Scan for the cell matching the given text and deliver its [X, Y] coordinate at center. 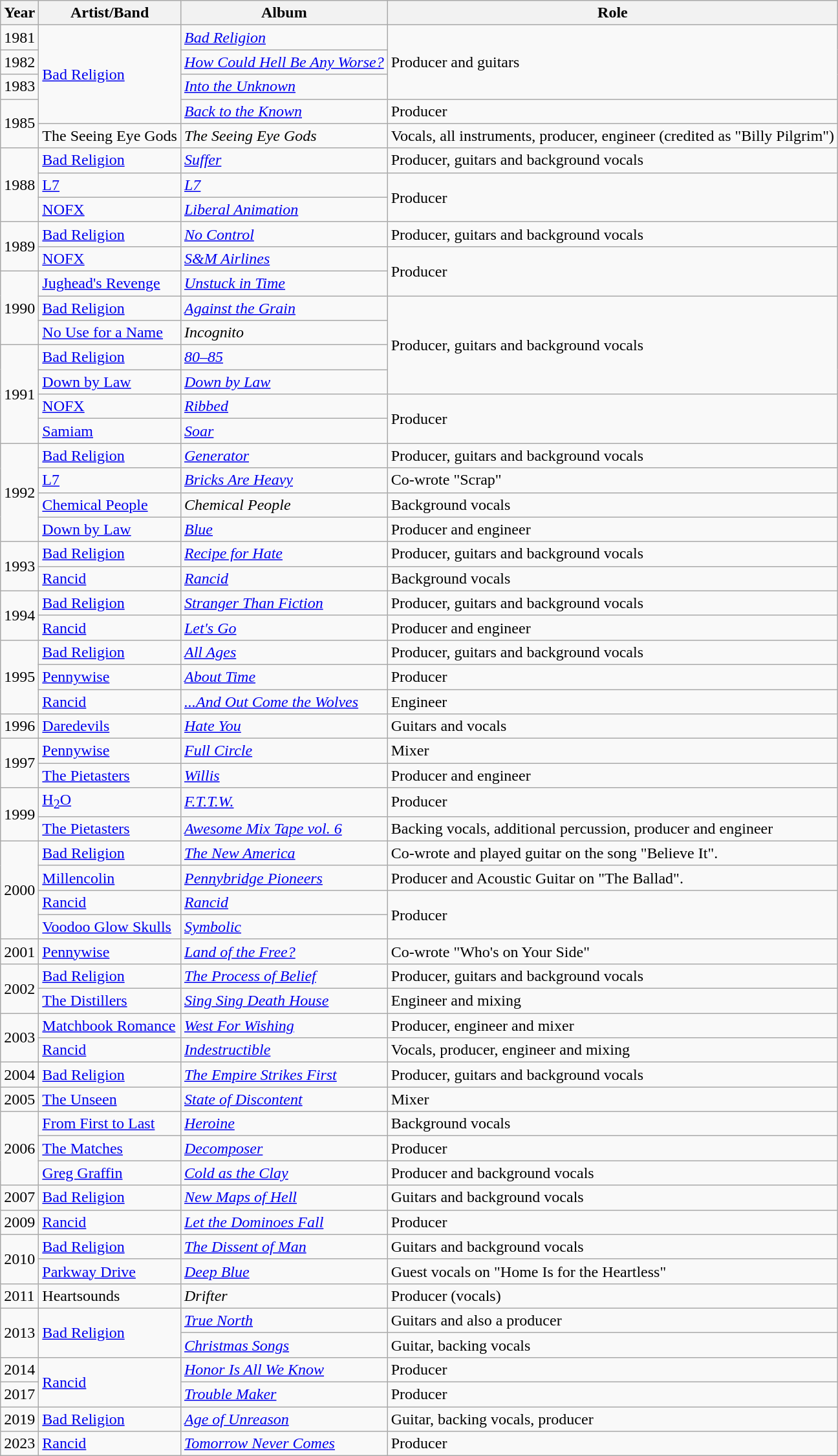
2009 [19, 1222]
Samiam [110, 431]
1992 [19, 492]
Parkway Drive [110, 1271]
Guest vocals on "Home Is for the Heartless" [612, 1271]
Drifter [284, 1296]
Liberal Animation [284, 209]
Artist/Band [110, 13]
Indestructible [284, 1050]
1982 [19, 62]
Co-wrote and played guitar on the song "Believe It". [612, 853]
Deep Blue [284, 1271]
2000 [19, 890]
2017 [19, 1395]
Hate You [284, 726]
Awesome Mix Tape vol. 6 [284, 828]
2007 [19, 1198]
Land of the Free? [284, 951]
How Could Hell Be Any Worse? [284, 62]
Soar [284, 431]
Co-wrote "Who's on Your Side" [612, 951]
Heroine [284, 1124]
The Matches [110, 1148]
Guitars and vocals [612, 726]
No Control [284, 234]
Incognito [284, 333]
Sing Sing Death House [284, 1001]
Role [612, 13]
1985 [19, 123]
Guitar, backing vocals, producer [612, 1419]
2004 [19, 1075]
2011 [19, 1296]
Recipe for Hate [284, 554]
Year [19, 13]
Co-wrote "Scrap" [612, 480]
2023 [19, 1444]
Voodoo Glow Skulls [110, 927]
1983 [19, 87]
Heartsounds [110, 1296]
True North [284, 1320]
1990 [19, 308]
2006 [19, 1148]
Cold as the Clay [284, 1173]
2003 [19, 1038]
Back to the Known [284, 111]
The Process of Belief [284, 976]
Stranger Than Fiction [284, 603]
2010 [19, 1259]
Against the Grain [284, 308]
F.T.T.W. [284, 802]
Full Circle [284, 751]
From First to Last [110, 1124]
Producer and Acoustic Guitar on "The Ballad". [612, 878]
1993 [19, 566]
1999 [19, 814]
Decomposer [284, 1148]
Let's Go [284, 628]
Millencolin [110, 878]
2019 [19, 1419]
Vocals, all instruments, producer, engineer (credited as "Billy Pilgrim") [612, 136]
Engineer [612, 701]
Age of Unreason [284, 1419]
Bricks Are Heavy [284, 480]
2005 [19, 1099]
1997 [19, 763]
No Use for a Name [110, 333]
Blue [284, 529]
The Empire Strikes First [284, 1075]
Suffer [284, 160]
Matchbook Romance [110, 1026]
Pennybridge Pioneers [284, 878]
1995 [19, 677]
Album [284, 13]
Producer (vocals) [612, 1296]
Let the Dominoes Fall [284, 1222]
Willis [284, 775]
Engineer and mixing [612, 1001]
H2O [110, 802]
Guitars and also a producer [612, 1320]
Guitar, backing vocals [612, 1345]
...And Out Come the Wolves [284, 701]
Generator [284, 456]
Jughead's Revenge [110, 283]
Daredevils [110, 726]
Trouble Maker [284, 1395]
Producer and background vocals [612, 1173]
Tomorrow Never Comes [284, 1444]
West For Wishing [284, 1026]
Vocals, producer, engineer and mixing [612, 1050]
State of Discontent [284, 1099]
2014 [19, 1369]
All Ages [284, 652]
2001 [19, 951]
About Time [284, 677]
80–85 [284, 357]
New Maps of Hell [284, 1198]
Ribbed [284, 406]
Unstuck in Time [284, 283]
1994 [19, 615]
1996 [19, 726]
1988 [19, 185]
The Distillers [110, 1001]
Producer and guitars [612, 62]
Symbolic [284, 927]
The Unseen [110, 1099]
Producer, engineer and mixer [612, 1026]
Backing vocals, additional percussion, producer and engineer [612, 828]
1981 [19, 37]
Christmas Songs [284, 1345]
1989 [19, 246]
Into the Unknown [284, 87]
2013 [19, 1333]
S&M Airlines [284, 258]
Greg Graffin [110, 1173]
The New America [284, 853]
1991 [19, 394]
2002 [19, 988]
The Dissent of Man [284, 1247]
Honor Is All We Know [284, 1369]
